Capture the cell that displays the provided text and extract its [x, y] central coordinate. 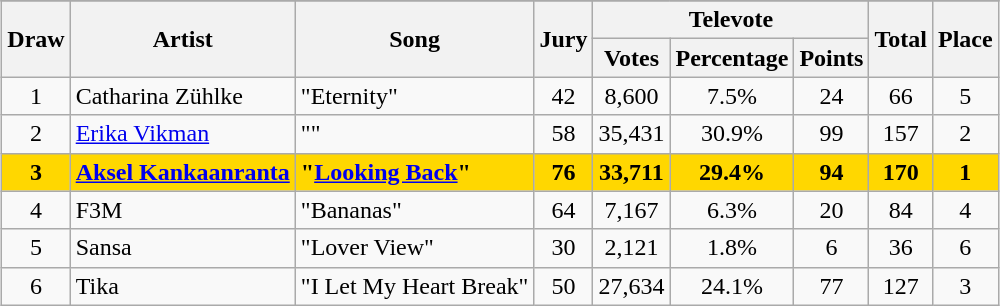
Tika [182, 286]
84 [901, 210]
27,634 [632, 286]
Percentage [732, 58]
50 [564, 286]
58 [564, 134]
Points [832, 58]
29.4% [732, 172]
"I Let My Heart Break" [414, 286]
24.1% [732, 286]
8,600 [632, 96]
7.5% [732, 96]
7,167 [632, 210]
127 [901, 286]
66 [901, 96]
64 [564, 210]
20 [832, 210]
Televote [731, 20]
2,121 [632, 248]
24 [832, 96]
170 [901, 172]
Sansa [182, 248]
30.9% [732, 134]
Draw [36, 39]
Aksel Kankaanranta [182, 172]
36 [901, 248]
"Eternity" [414, 96]
1.8% [732, 248]
Votes [632, 58]
42 [564, 96]
76 [564, 172]
"Bananas" [414, 210]
Place [965, 39]
"Lover View" [414, 248]
Total [901, 39]
33,711 [632, 172]
Catharina Zühlke [182, 96]
6.3% [732, 210]
35,431 [632, 134]
99 [832, 134]
157 [901, 134]
Artist [182, 39]
Song [414, 39]
77 [832, 286]
94 [832, 172]
30 [564, 248]
"" [414, 134]
F3M [182, 210]
Jury [564, 39]
Erika Vikman [182, 134]
"Looking Back" [414, 172]
